Output the [x, y] coordinate of the center of the cell containing the given text.  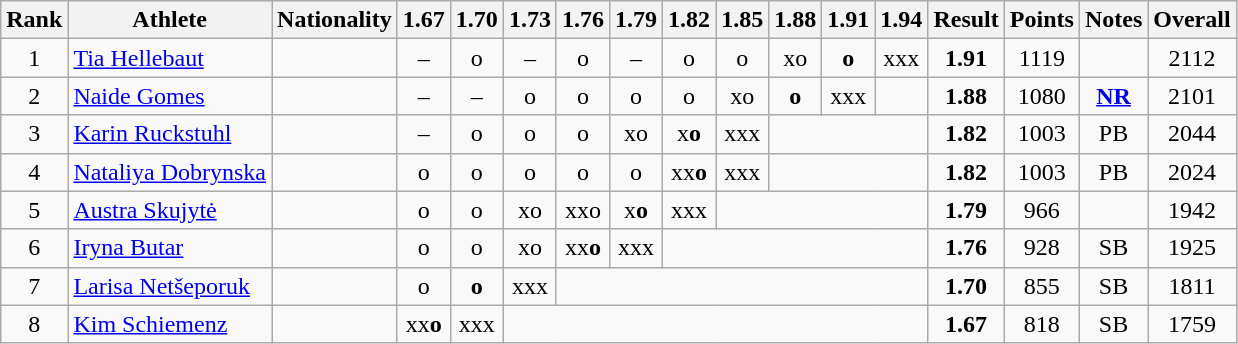
5 [34, 210]
Kim Schiemenz [170, 324]
Athlete [170, 20]
4 [34, 172]
818 [1042, 324]
Tia Hellebaut [170, 58]
855 [1042, 286]
1759 [1192, 324]
1942 [1192, 210]
1 [34, 58]
1.94 [902, 20]
1925 [1192, 248]
3 [34, 134]
2024 [1192, 172]
Result [966, 20]
Karin Ruckstuhl [170, 134]
Nationality [335, 20]
2044 [1192, 134]
2112 [1192, 58]
7 [34, 286]
1811 [1192, 286]
Larisa Netšeporuk [170, 286]
1.73 [530, 20]
1080 [1042, 96]
Overall [1192, 20]
2101 [1192, 96]
Iryna Butar [170, 248]
8 [34, 324]
Nataliya Dobrynska [170, 172]
Rank [34, 20]
1119 [1042, 58]
2 [34, 96]
6 [34, 248]
928 [1042, 248]
NR [1113, 96]
Austra Skujytė [170, 210]
Naide Gomes [170, 96]
Points [1042, 20]
1.85 [742, 20]
Notes [1113, 20]
966 [1042, 210]
